Determine the [X, Y] coordinate at the center of the cell enclosing the given text.  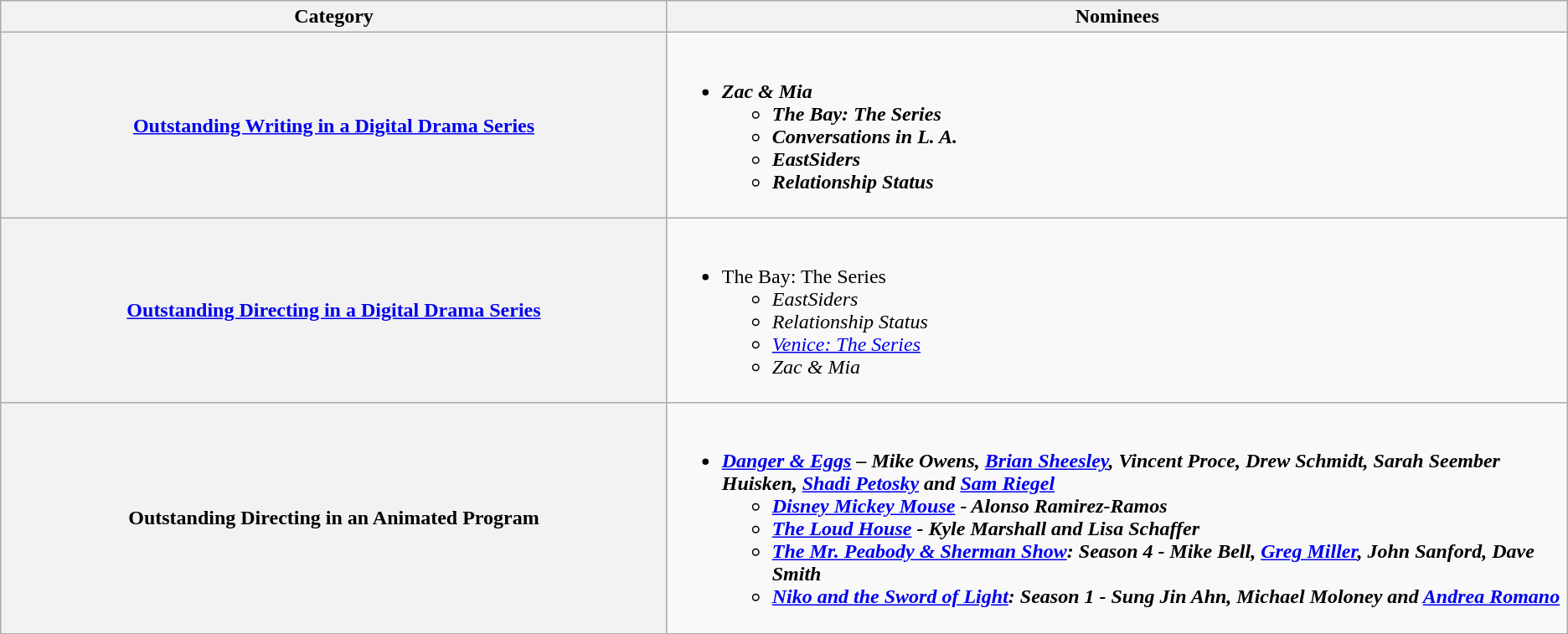
Category [333, 17]
The Bay: The Series EastSiders Relationship Status Venice: The Series Zac & Mia [1117, 310]
Nominees [1117, 17]
Zac & Mia The Bay: The Series Conversations in L. A. EastSiders Relationship Status [1117, 126]
Outstanding Writing in a Digital Drama Series [333, 126]
Outstanding Directing in an Animated Program [333, 518]
Outstanding Directing in a Digital Drama Series [333, 310]
